Extract the (X, Y) coordinate from the center of the cell holding the provided text.  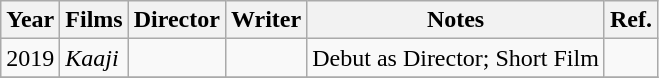
2019 (30, 58)
Director (176, 20)
Notes (456, 20)
Films (94, 20)
Kaaji (94, 58)
Ref. (630, 20)
Writer (266, 20)
Debut as Director; Short Film (456, 58)
Year (30, 20)
